Detect which cell encompasses the target text, then output its (X, Y) center coordinate. 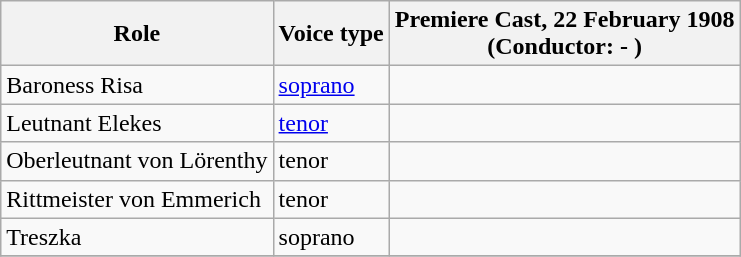
Treszka (137, 237)
Voice type (331, 34)
Role (137, 34)
Oberleutnant von Lörenthy (137, 161)
Rittmeister von Emmerich (137, 199)
Baroness Risa (137, 85)
Leutnant Elekes (137, 123)
Premiere Cast, 22 February 1908 (Conductor: - ) (564, 34)
